Extract the [x, y] coordinate from the center of the cell holding the provided text.  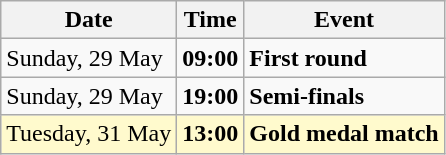
Gold medal match [344, 134]
09:00 [210, 58]
Event [344, 20]
Semi-finals [344, 96]
First round [344, 58]
Tuesday, 31 May [89, 134]
19:00 [210, 96]
Date [89, 20]
Time [210, 20]
13:00 [210, 134]
